Return (X, Y) of the center of cell containing provided text 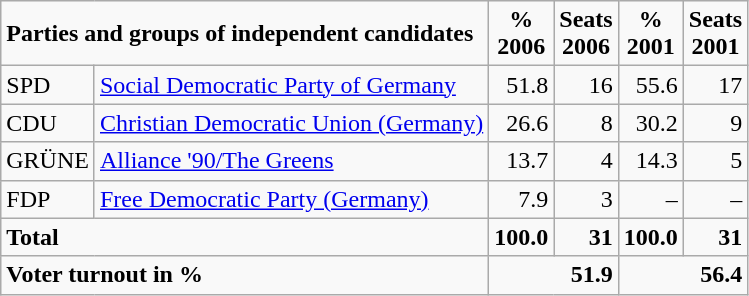
17 (715, 85)
Christian Democratic Union (Germany) (291, 123)
SPD (48, 85)
7.9 (522, 199)
Total (245, 237)
%2006 (522, 34)
GRÜNE (48, 161)
51.8 (522, 85)
Free Democratic Party (Germany) (291, 199)
5 (715, 161)
13.7 (522, 161)
56.4 (682, 275)
4 (586, 161)
Social Democratic Party of Germany (291, 85)
FDP (48, 199)
51.9 (554, 275)
3 (586, 199)
26.6 (522, 123)
Seats2001 (715, 34)
9 (715, 123)
8 (586, 123)
Voter turnout in % (245, 275)
Alliance '90/The Greens (291, 161)
16 (586, 85)
30.2 (650, 123)
Parties and groups of independent candidates (245, 34)
Seats2006 (586, 34)
14.3 (650, 161)
%2001 (650, 34)
55.6 (650, 85)
CDU (48, 123)
